Return [X, Y] of the center of cell containing provided text 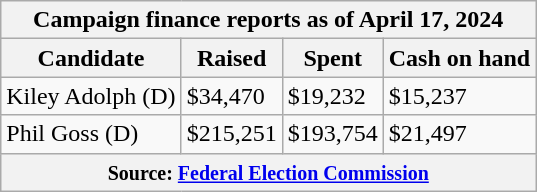
Phil Goss (D) [91, 134]
$19,232 [332, 96]
Source: Federal Election Commission [268, 172]
$21,497 [459, 134]
$15,237 [459, 96]
Kiley Adolph (D) [91, 96]
Campaign finance reports as of April 17, 2024 [268, 20]
Cash on hand [459, 58]
Candidate [91, 58]
$215,251 [232, 134]
$193,754 [332, 134]
$34,470 [232, 96]
Raised [232, 58]
Spent [332, 58]
